Capture the cell that displays the provided text and extract its (x, y) central coordinate. 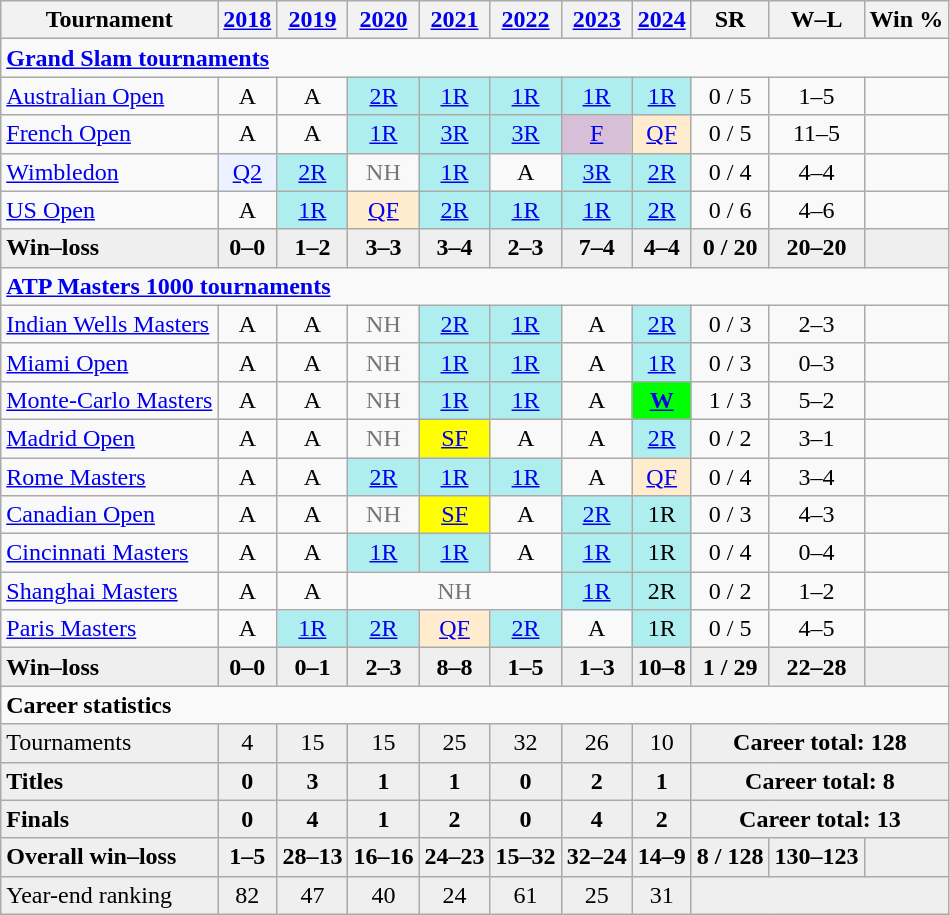
2021 (454, 20)
Career statistics (475, 705)
8–8 (454, 667)
Year-end ranking (110, 895)
Finals (110, 819)
0 / 6 (730, 210)
ATP Masters 1000 tournaments (475, 286)
Miami Open (110, 362)
Career total: 8 (820, 781)
Tournaments (110, 743)
Shanghai Masters (110, 591)
Madrid Open (110, 438)
Win % (906, 20)
61 (526, 895)
32 (526, 743)
4–5 (816, 629)
1 / 3 (730, 400)
0–1 (312, 667)
Indian Wells Masters (110, 324)
20–20 (816, 248)
40 (384, 895)
Cincinnati Masters (110, 553)
Grand Slam tournaments (475, 58)
4–3 (816, 515)
16–16 (384, 857)
2020 (384, 20)
32–24 (596, 857)
2019 (312, 20)
2024 (662, 20)
28–13 (312, 857)
W (662, 400)
3–3 (384, 248)
4–6 (816, 210)
82 (248, 895)
Monte-Carlo Masters (110, 400)
W–L (816, 20)
7–4 (596, 248)
15–32 (526, 857)
1–3 (596, 667)
US Open (110, 210)
Career total: 128 (820, 743)
26 (596, 743)
Wimbledon (110, 172)
22–28 (816, 667)
French Open (110, 134)
31 (662, 895)
3–1 (816, 438)
5–2 (816, 400)
14–9 (662, 857)
11–5 (816, 134)
Rome Masters (110, 477)
3 (312, 781)
SR (730, 20)
Canadian Open (110, 515)
Overall win–loss (110, 857)
8 / 128 (730, 857)
Q2 (248, 172)
2022 (526, 20)
Australian Open (110, 96)
47 (312, 895)
0 / 20 (730, 248)
0–3 (816, 362)
24–23 (454, 857)
1 / 29 (730, 667)
0–4 (816, 553)
Career total: 13 (820, 819)
Titles (110, 781)
10–8 (662, 667)
Paris Masters (110, 629)
130–123 (816, 857)
10 (662, 743)
24 (454, 895)
2018 (248, 20)
2023 (596, 20)
F (596, 134)
Tournament (110, 20)
